Locate the cell with the specified text and output its (X, Y) center coordinate. 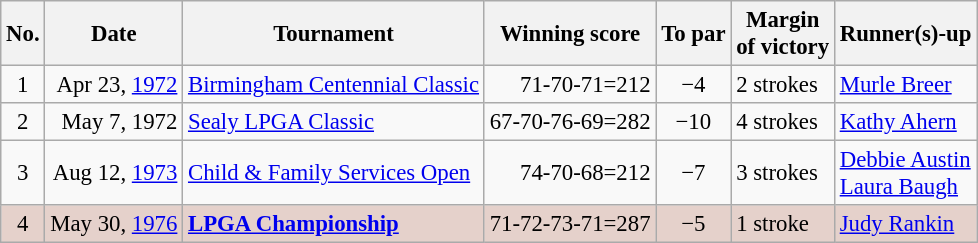
Tournament (334, 34)
74-70-68=212 (570, 174)
May 30, 1976 (114, 224)
Apr 23, 1972 (114, 85)
1 stroke (783, 224)
2 strokes (783, 85)
71-72-73-71=287 (570, 224)
Debbie Austin Laura Baugh (905, 174)
May 7, 1972 (114, 122)
Birmingham Centennial Classic (334, 85)
−7 (694, 174)
Aug 12, 1973 (114, 174)
−10 (694, 122)
Child & Family Services Open (334, 174)
Murle Breer (905, 85)
LPGA Championship (334, 224)
1 (23, 85)
Winning score (570, 34)
Runner(s)-up (905, 34)
71-70-71=212 (570, 85)
Judy Rankin (905, 224)
−5 (694, 224)
No. (23, 34)
To par (694, 34)
Date (114, 34)
3 (23, 174)
Marginof victory (783, 34)
4 (23, 224)
67-70-76-69=282 (570, 122)
2 (23, 122)
3 strokes (783, 174)
Kathy Ahern (905, 122)
4 strokes (783, 122)
−4 (694, 85)
Sealy LPGA Classic (334, 122)
